From the cell containing the given text, extract its center point as [X, Y] coordinate. 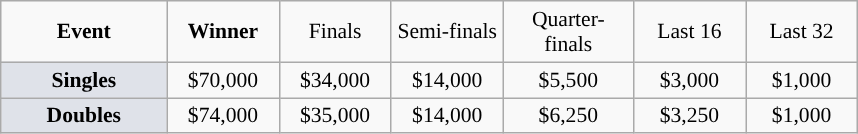
Doubles [84, 116]
$6,250 [568, 116]
$3,000 [689, 80]
Last 16 [689, 32]
$74,000 [223, 116]
Quarter-finals [568, 32]
$3,250 [689, 116]
Last 32 [802, 32]
$70,000 [223, 80]
Semi-finals [447, 32]
$34,000 [335, 80]
Winner [223, 32]
$5,500 [568, 80]
Finals [335, 32]
$35,000 [335, 116]
Event [84, 32]
Singles [84, 80]
